Output the [X, Y] coordinate of the center of the cell containing the given text.  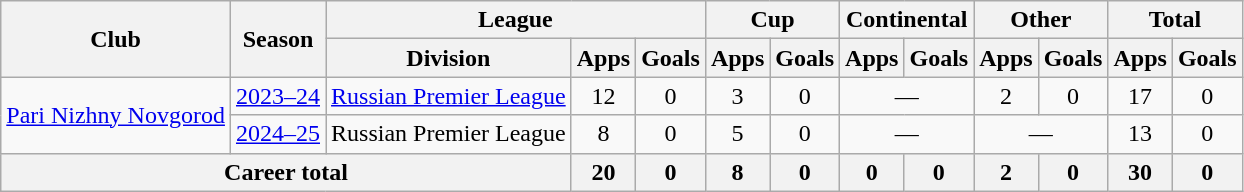
13 [1140, 134]
17 [1140, 96]
Club [116, 39]
Continental [907, 20]
Division [449, 58]
Other [1041, 20]
2023–24 [278, 96]
20 [603, 172]
Pari Nizhny Novgorod [116, 115]
5 [737, 134]
2024–25 [278, 134]
Cup [772, 20]
Season [278, 39]
30 [1140, 172]
Total [1175, 20]
League [516, 20]
12 [603, 96]
Career total [286, 172]
3 [737, 96]
